Scan for the cell matching the given text and deliver its [X, Y] coordinate at center. 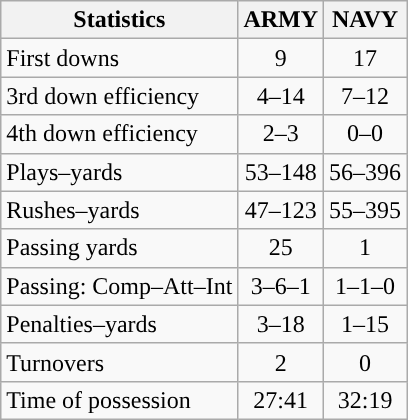
2 [281, 362]
Penalties–yards [120, 324]
Time of possession [120, 400]
3–6–1 [281, 286]
27:41 [281, 400]
0 [366, 362]
Statistics [120, 20]
First downs [120, 58]
4th down efficiency [120, 134]
1–15 [366, 324]
17 [366, 58]
55–395 [366, 210]
32:19 [366, 400]
9 [281, 58]
7–12 [366, 96]
1–1–0 [366, 286]
3rd down efficiency [120, 96]
3–18 [281, 324]
2–3 [281, 134]
4–14 [281, 96]
25 [281, 248]
1 [366, 248]
Rushes–yards [120, 210]
Turnovers [120, 362]
Passing: Comp–Att–Int [120, 286]
47–123 [281, 210]
53–148 [281, 172]
56–396 [366, 172]
Plays–yards [120, 172]
ARMY [281, 20]
NAVY [366, 20]
Passing yards [120, 248]
0–0 [366, 134]
